For the text-containing cell, return its midpoint in (X, Y) coordinate format. 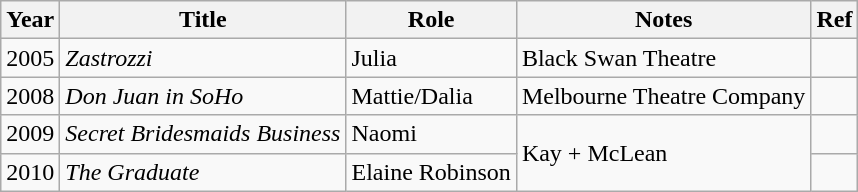
Naomi (431, 134)
Julia (431, 58)
2010 (30, 172)
Secret Bridesmaids Business (203, 134)
Zastrozzi (203, 58)
Don Juan in SoHo (203, 96)
Kay + McLean (664, 153)
2005 (30, 58)
Melbourne Theatre Company (664, 96)
Year (30, 20)
Mattie/Dalia (431, 96)
Title (203, 20)
Notes (664, 20)
Elaine Robinson (431, 172)
Role (431, 20)
2008 (30, 96)
The Graduate (203, 172)
Black Swan Theatre (664, 58)
2009 (30, 134)
Ref (834, 20)
